Return (X, Y) of the center of cell containing provided text 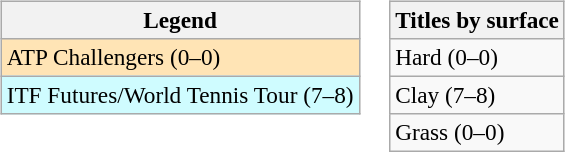
Clay (7–8) (478, 95)
Legend (180, 20)
Hard (0–0) (478, 57)
ITF Futures/World Tennis Tour (7–8) (180, 95)
Grass (0–0) (478, 133)
ATP Challengers (0–0) (180, 57)
Titles by surface (478, 20)
